Find where the given text appears and provide that cell's center as [X, Y] coordinate. 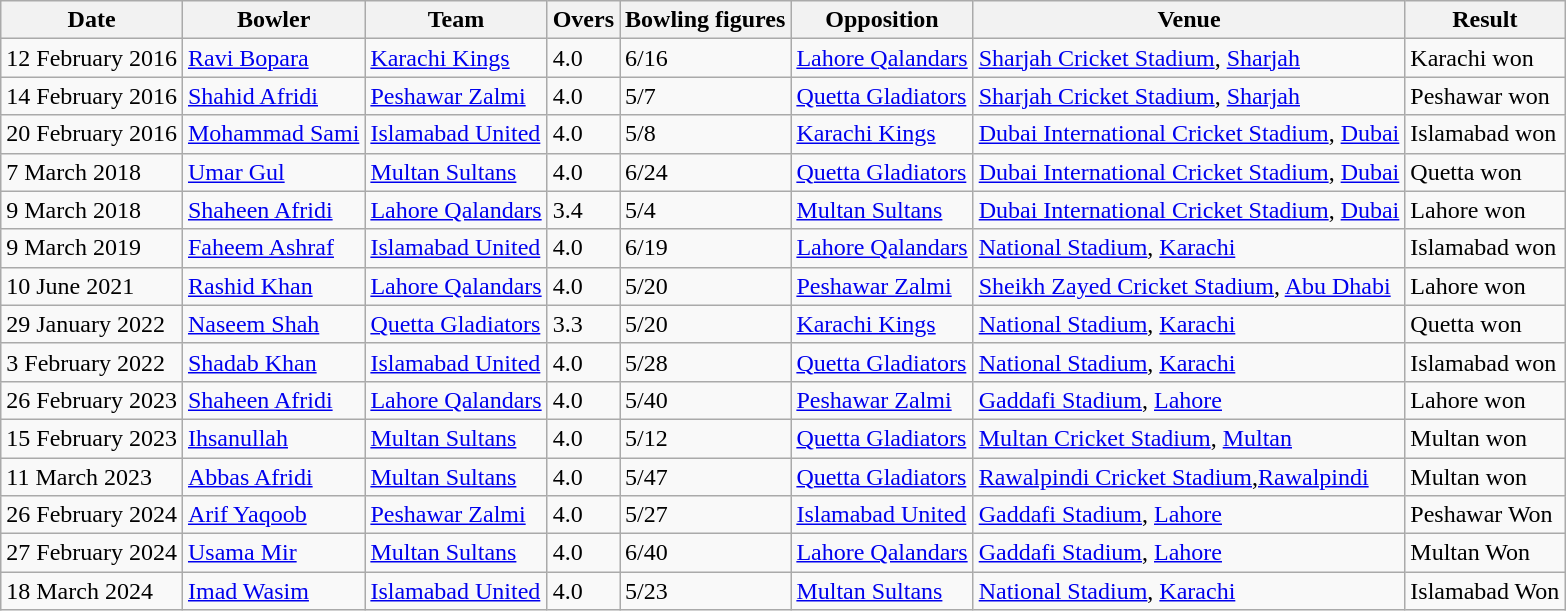
5/28 [706, 362]
6/19 [706, 248]
Naseem Shah [273, 324]
15 February 2023 [92, 438]
26 February 2023 [92, 400]
Peshawar Won [1485, 515]
Mohammad Sami [273, 134]
3 February 2022 [92, 362]
Peshawar won [1485, 96]
Rawalpindi Cricket Stadium,Rawalpindi [1189, 477]
Abbas Afridi [273, 477]
Shadab Khan [273, 362]
12 February 2016 [92, 58]
Sheikh Zayed Cricket Stadium, Abu Dhabi [1189, 286]
Islamabad Won [1485, 591]
6/24 [706, 172]
5/47 [706, 477]
11 March 2023 [92, 477]
Bowler [273, 20]
Shahid Afridi [273, 96]
3.3 [583, 324]
5/12 [706, 438]
5/7 [706, 96]
27 February 2024 [92, 553]
18 March 2024 [92, 591]
Team [456, 20]
Multan Cricket Stadium, Multan [1189, 438]
5/40 [706, 400]
14 February 2016 [92, 96]
Multan Won [1485, 553]
Usama Mir [273, 553]
6/40 [706, 553]
Arif Yaqoob [273, 515]
5/4 [706, 210]
6/16 [706, 58]
Ravi Bopara [273, 58]
Umar Gul [273, 172]
5/27 [706, 515]
Result [1485, 20]
Opposition [882, 20]
3.4 [583, 210]
Bowling figures [706, 20]
5/8 [706, 134]
10 June 2021 [92, 286]
Imad Wasim [273, 591]
29 January 2022 [92, 324]
7 March 2018 [92, 172]
9 March 2019 [92, 248]
26 February 2024 [92, 515]
Rashid Khan [273, 286]
9 March 2018 [92, 210]
Date [92, 20]
Overs [583, 20]
Ihsanullah [273, 438]
20 February 2016 [92, 134]
Venue [1189, 20]
5/23 [706, 591]
Faheem Ashraf [273, 248]
Karachi won [1485, 58]
